Extract the [X, Y] coordinate from the center of the cell holding the provided text.  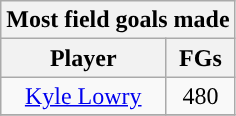
FGs [200, 58]
Player [84, 58]
480 [200, 96]
Most field goals made [118, 20]
Kyle Lowry [84, 96]
